Identify which cell holds the provided text, then report its [x, y] central coordinate. 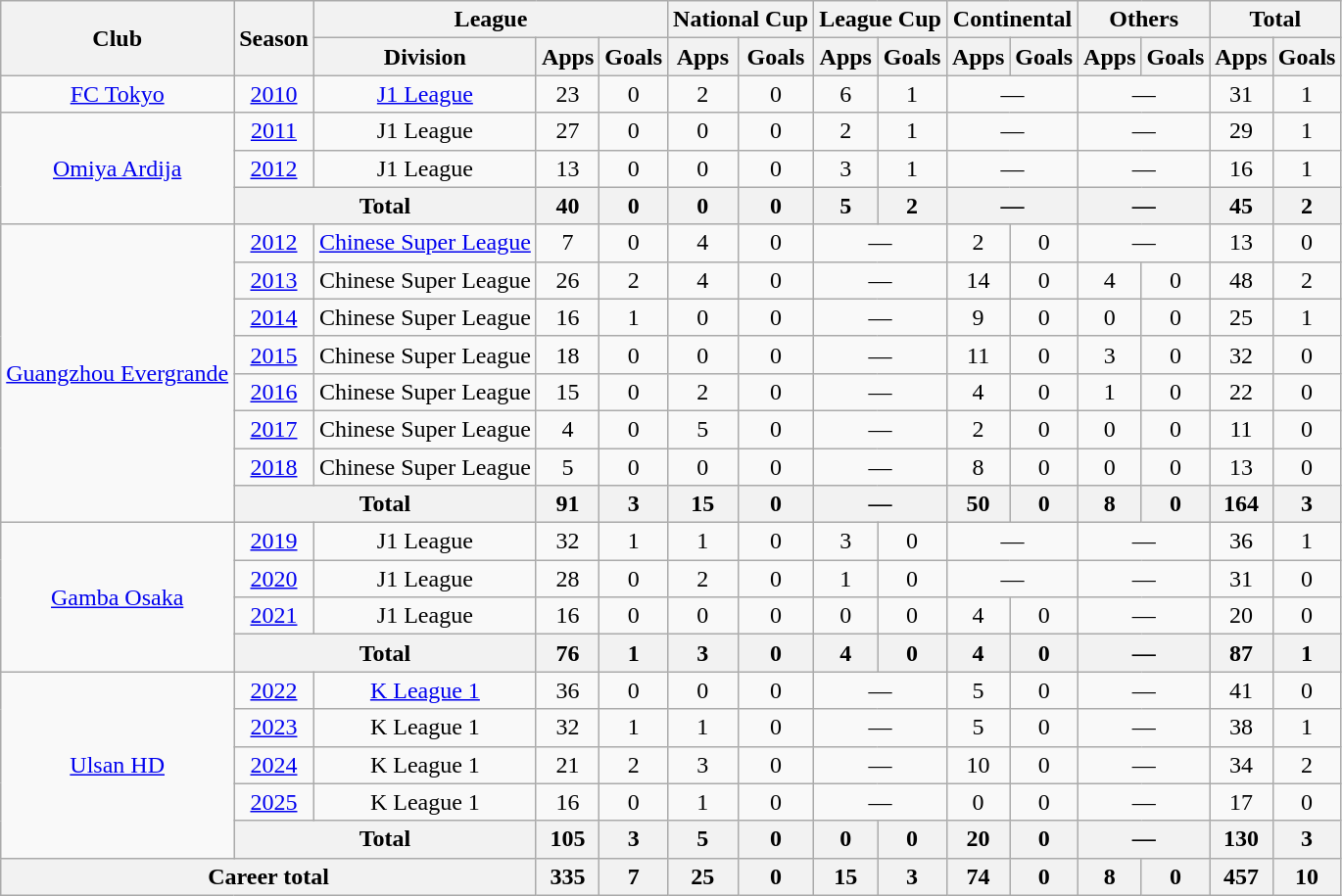
34 [1241, 765]
50 [978, 504]
Gamba Osaka [118, 597]
40 [567, 206]
48 [1241, 280]
2019 [274, 542]
2015 [274, 354]
Guangzhou Evergrande [118, 373]
FC Tokyo [118, 94]
14 [978, 280]
21 [567, 765]
335 [567, 876]
38 [1241, 728]
2013 [274, 280]
457 [1241, 876]
League Cup [881, 20]
Omiya Ardija [118, 168]
17 [1241, 802]
45 [1241, 206]
74 [978, 876]
2021 [274, 616]
29 [1241, 131]
28 [567, 579]
Season [274, 38]
130 [1241, 839]
2010 [274, 94]
105 [567, 839]
2018 [274, 467]
26 [567, 280]
22 [1241, 392]
Club [118, 38]
41 [1241, 690]
2022 [274, 690]
2016 [274, 392]
2020 [274, 579]
27 [567, 131]
164 [1241, 504]
Others [1144, 20]
23 [567, 94]
6 [846, 94]
91 [567, 504]
Career total [268, 876]
Division [425, 57]
Continental [1012, 20]
2014 [274, 317]
Ulsan HD [118, 765]
2023 [274, 728]
18 [567, 354]
2011 [274, 131]
76 [567, 653]
87 [1241, 653]
2017 [274, 429]
League [490, 20]
National Cup [741, 20]
2025 [274, 802]
9 [978, 317]
2024 [274, 765]
